Return the [X, Y] coordinate for the center point of the cell that contains the specified text.  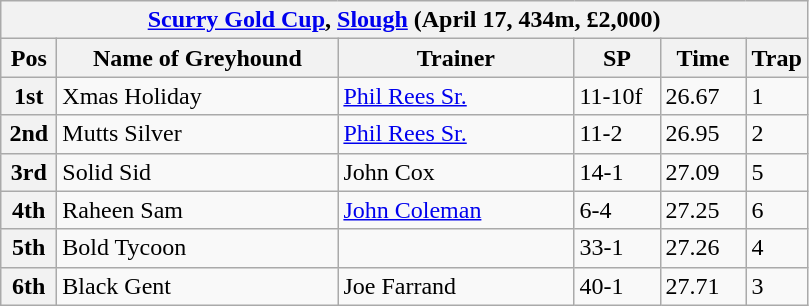
6th [29, 286]
1 [776, 96]
4th [29, 210]
27.26 [703, 248]
3rd [29, 172]
Mutts Silver [198, 134]
Black Gent [198, 286]
2nd [29, 134]
4 [776, 248]
11-10f [617, 96]
Trap [776, 58]
Name of Greyhound [198, 58]
27.25 [703, 210]
3 [776, 286]
27.09 [703, 172]
Scurry Gold Cup, Slough (April 17, 434m, £2,000) [404, 20]
6 [776, 210]
Xmas Holiday [198, 96]
11-2 [617, 134]
1st [29, 96]
5 [776, 172]
SP [617, 58]
Pos [29, 58]
2 [776, 134]
Time [703, 58]
John Cox [456, 172]
Joe Farrand [456, 286]
40-1 [617, 286]
14-1 [617, 172]
Bold Tycoon [198, 248]
Solid Sid [198, 172]
Raheen Sam [198, 210]
Trainer [456, 58]
33-1 [617, 248]
27.71 [703, 286]
5th [29, 248]
6-4 [617, 210]
26.67 [703, 96]
John Coleman [456, 210]
26.95 [703, 134]
